For the text-containing cell, return its midpoint in (X, Y) coordinate format. 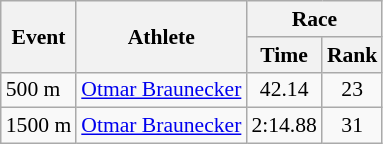
23 (352, 90)
Rank (352, 55)
Race (314, 19)
Athlete (161, 36)
31 (352, 126)
500 m (38, 90)
Event (38, 36)
2:14.88 (284, 126)
1500 m (38, 126)
Time (284, 55)
42.14 (284, 90)
